Provide the (X, Y) coordinate of the cell's center where the given text is located.  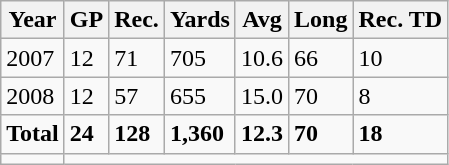
Long (321, 20)
Avg (262, 20)
57 (137, 96)
Year (33, 20)
18 (400, 134)
705 (200, 58)
1,360 (200, 134)
10.6 (262, 58)
655 (200, 96)
Rec. TD (400, 20)
8 (400, 96)
15.0 (262, 96)
Total (33, 134)
66 (321, 58)
GP (86, 20)
Rec. (137, 20)
71 (137, 58)
24 (86, 134)
2008 (33, 96)
12.3 (262, 134)
Yards (200, 20)
2007 (33, 58)
128 (137, 134)
10 (400, 58)
